Extract the [X, Y] coordinate from the center of the cell holding the provided text.  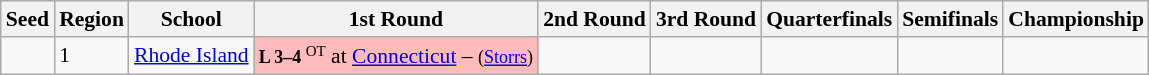
2nd Round [594, 19]
1 [92, 56]
Region [92, 19]
School [192, 19]
Championship [1076, 19]
Semifinals [950, 19]
1st Round [396, 19]
Seed [28, 19]
3rd Round [706, 19]
Rhode Island [192, 56]
Quarterfinals [829, 19]
L 3–4 OT at Connecticut – (Storrs) [396, 56]
